Identify which cell holds the provided text, then report its (X, Y) central coordinate. 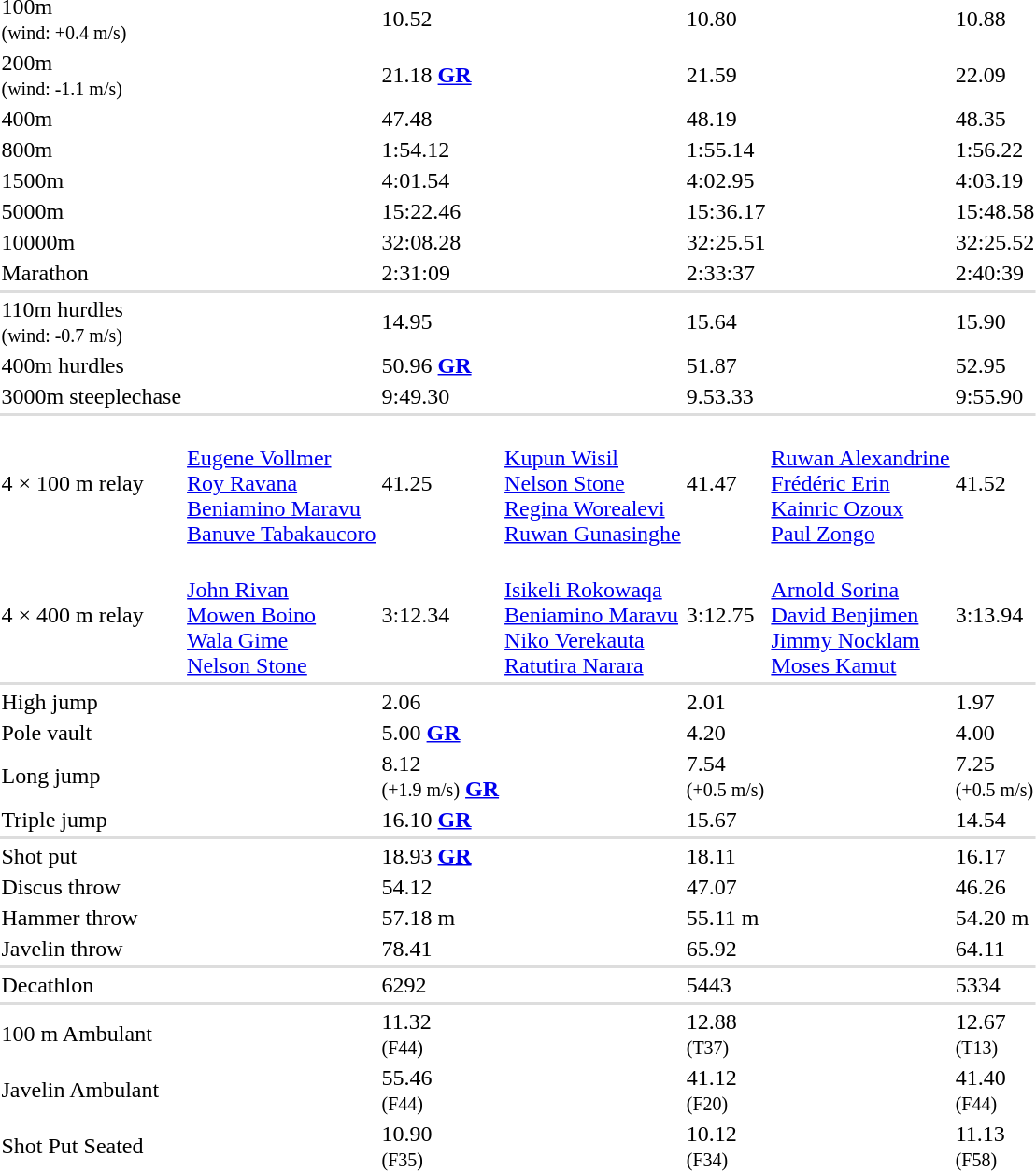
9:55.90 (995, 396)
51.87 (726, 365)
18.93 GR (440, 856)
2:33:37 (726, 273)
15:36.17 (726, 211)
15:48.58 (995, 211)
54.20 m (995, 918)
22.09 (995, 75)
10000m (92, 242)
32:25.51 (726, 242)
46.26 (995, 887)
2:31:09 (440, 273)
47.48 (440, 119)
15.64 (726, 321)
16.10 GR (440, 820)
Eugene VollmerRoy RavanaBeniamino MaravuBanuve Tabakaucoro (282, 483)
21.18 GR (440, 75)
4 × 400 m relay (92, 615)
2.01 (726, 702)
16.17 (995, 856)
55.46 (F44) (440, 1090)
54.12 (440, 887)
64.11 (995, 949)
Javelin Ambulant (92, 1090)
8.12(+1.9 m/s) GR (440, 776)
4:02.95 (726, 180)
5.00 GR (440, 733)
15.67 (726, 820)
Ruwan AlexandrineFrédéric ErinKainric OzouxPaul Zongo (860, 483)
48.35 (995, 119)
9:49.30 (440, 396)
100 m Ambulant (92, 1034)
52.95 (995, 365)
41.12 (F20) (726, 1090)
9.53.33 (726, 396)
John Rivan Mowen Boino Wala Gime Nelson Stone (282, 615)
15.90 (995, 321)
65.92 (726, 949)
14.95 (440, 321)
4.00 (995, 733)
21.59 (726, 75)
200m(wind: -1.1 m/s) (92, 75)
1500m (92, 180)
4 × 100 m relay (92, 483)
12.67 (T13) (995, 1034)
32:25.52 (995, 242)
4:03.19 (995, 180)
800m (92, 150)
5000m (92, 211)
Javelin throw (92, 949)
High jump (92, 702)
Arnold Sorina David Benjimen Jimmy Nocklam Moses Kamut (860, 615)
5334 (995, 985)
1.97 (995, 702)
1:54.12 (440, 150)
Pole vault (92, 733)
7.25(+0.5 m/s) (995, 776)
41.40 (F44) (995, 1090)
18.11 (726, 856)
Marathon (92, 273)
50.96 GR (440, 365)
400m (92, 119)
3:12.75 (726, 615)
1:55.14 (726, 150)
41.47 (726, 483)
Shot put (92, 856)
1:56.22 (995, 150)
57.18 m (440, 918)
400m hurdles (92, 365)
Decathlon (92, 985)
Hammer throw (92, 918)
4.20 (726, 733)
Kupun WisilNelson StoneRegina WorealeviRuwan Gunasinghe (593, 483)
11.32 (F44) (440, 1034)
78.41 (440, 949)
47.07 (726, 887)
15:22.46 (440, 211)
41.52 (995, 483)
41.25 (440, 483)
5443 (726, 985)
Isikeli Rokowaqa Beniamino Maravu Niko Verekauta Ratutira Narara (593, 615)
14.54 (995, 820)
3000m steeplechase (92, 396)
Triple jump (92, 820)
7.54(+0.5 m/s) (726, 776)
4:01.54 (440, 180)
6292 (440, 985)
2:40:39 (995, 273)
2.06 (440, 702)
Long jump (92, 776)
32:08.28 (440, 242)
55.11 m (726, 918)
3:13.94 (995, 615)
3:12.34 (440, 615)
Discus throw (92, 887)
12.88 (T37) (726, 1034)
48.19 (726, 119)
110m hurdles(wind: -0.7 m/s) (92, 321)
